Pinpoint the cell where the given text exists, returning its (x, y) midpoint coordinate. 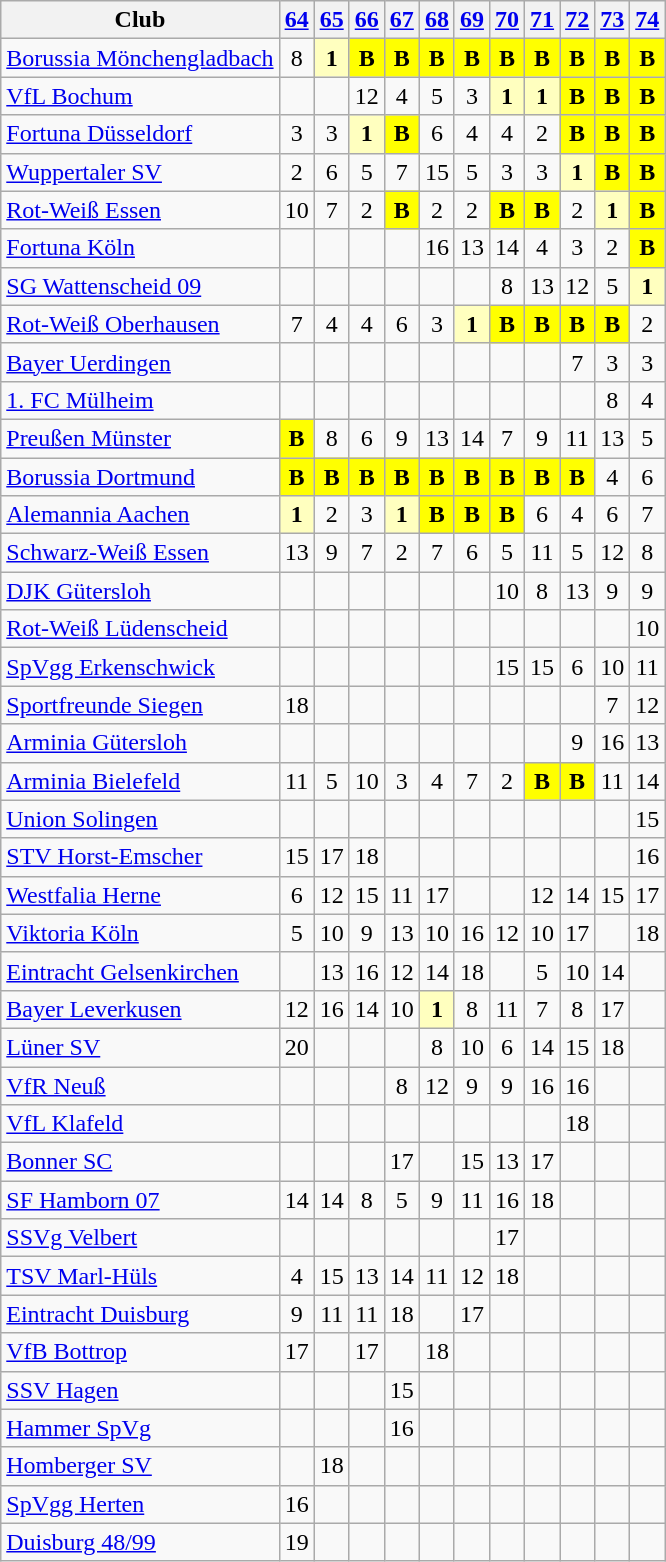
VfL Bochum (140, 96)
VfR Neuß (140, 1085)
19 (296, 1542)
20 (296, 1047)
Westfalia Herne (140, 895)
Rot-Weiß Lüdenscheid (140, 629)
Rot-Weiß Essen (140, 210)
Eintracht Gelsenkirchen (140, 971)
68 (436, 20)
69 (472, 20)
Schwarz-Weiß Essen (140, 553)
Arminia Bielefeld (140, 781)
Borussia Mönchengladbach (140, 58)
Eintracht Duisburg (140, 1314)
72 (578, 20)
Lüner SV (140, 1047)
Sportfreunde Siegen (140, 705)
Bayer Uerdingen (140, 362)
DJK Gütersloh (140, 591)
73 (612, 20)
STV Horst-Emscher (140, 857)
Union Solingen (140, 819)
74 (648, 20)
SSVg Velbert (140, 1238)
TSV Marl-Hüls (140, 1276)
SSV Hagen (140, 1390)
70 (506, 20)
67 (402, 20)
SpVgg Herten (140, 1504)
Borussia Dortmund (140, 477)
66 (366, 20)
SG Wattenscheid 09 (140, 286)
Hammer SpVg (140, 1428)
71 (542, 20)
Homberger SV (140, 1466)
SF Hamborn 07 (140, 1200)
VfL Klafeld (140, 1124)
65 (332, 20)
Arminia Gütersloh (140, 743)
Club (140, 20)
Preußen Münster (140, 438)
VfB Bottrop (140, 1352)
Viktoria Köln (140, 933)
Bonner SC (140, 1162)
Rot-Weiß Oberhausen (140, 324)
Fortuna Düsseldorf (140, 134)
64 (296, 20)
Wuppertaler SV (140, 172)
Bayer Leverkusen (140, 1009)
SpVgg Erkenschwick (140, 667)
Duisburg 48/99 (140, 1542)
Fortuna Köln (140, 248)
1. FC Mülheim (140, 400)
Alemannia Aachen (140, 515)
